Return [x, y] of the center of cell containing provided text 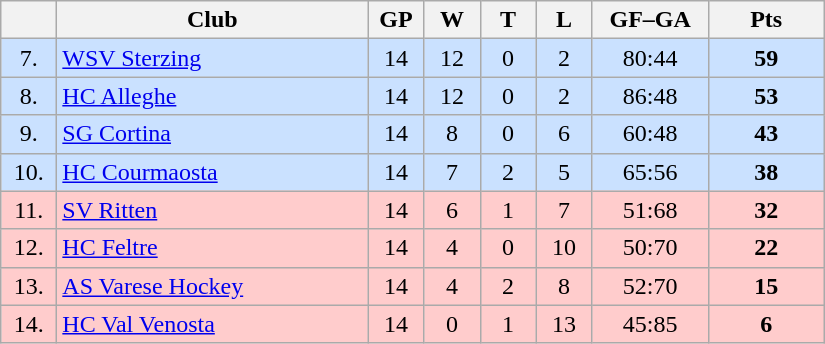
Pts [766, 20]
GF–GA [650, 20]
13 [564, 324]
HC Alleghe [212, 96]
8. [29, 96]
32 [766, 210]
GP [396, 20]
43 [766, 134]
WSV Sterzing [212, 58]
51:68 [650, 210]
7. [29, 58]
50:70 [650, 248]
T [508, 20]
HC Courmaosta [212, 172]
59 [766, 58]
HC Feltre [212, 248]
10 [564, 248]
13. [29, 286]
10. [29, 172]
53 [766, 96]
22 [766, 248]
38 [766, 172]
52:70 [650, 286]
SV Ritten [212, 210]
15 [766, 286]
11. [29, 210]
Club [212, 20]
W [452, 20]
65:56 [650, 172]
60:48 [650, 134]
12. [29, 248]
5 [564, 172]
L [564, 20]
SG Cortina [212, 134]
14. [29, 324]
86:48 [650, 96]
9. [29, 134]
HC Val Venosta [212, 324]
80:44 [650, 58]
45:85 [650, 324]
AS Varese Hockey [212, 286]
